Capture the cell that displays the provided text and extract its [X, Y] central coordinate. 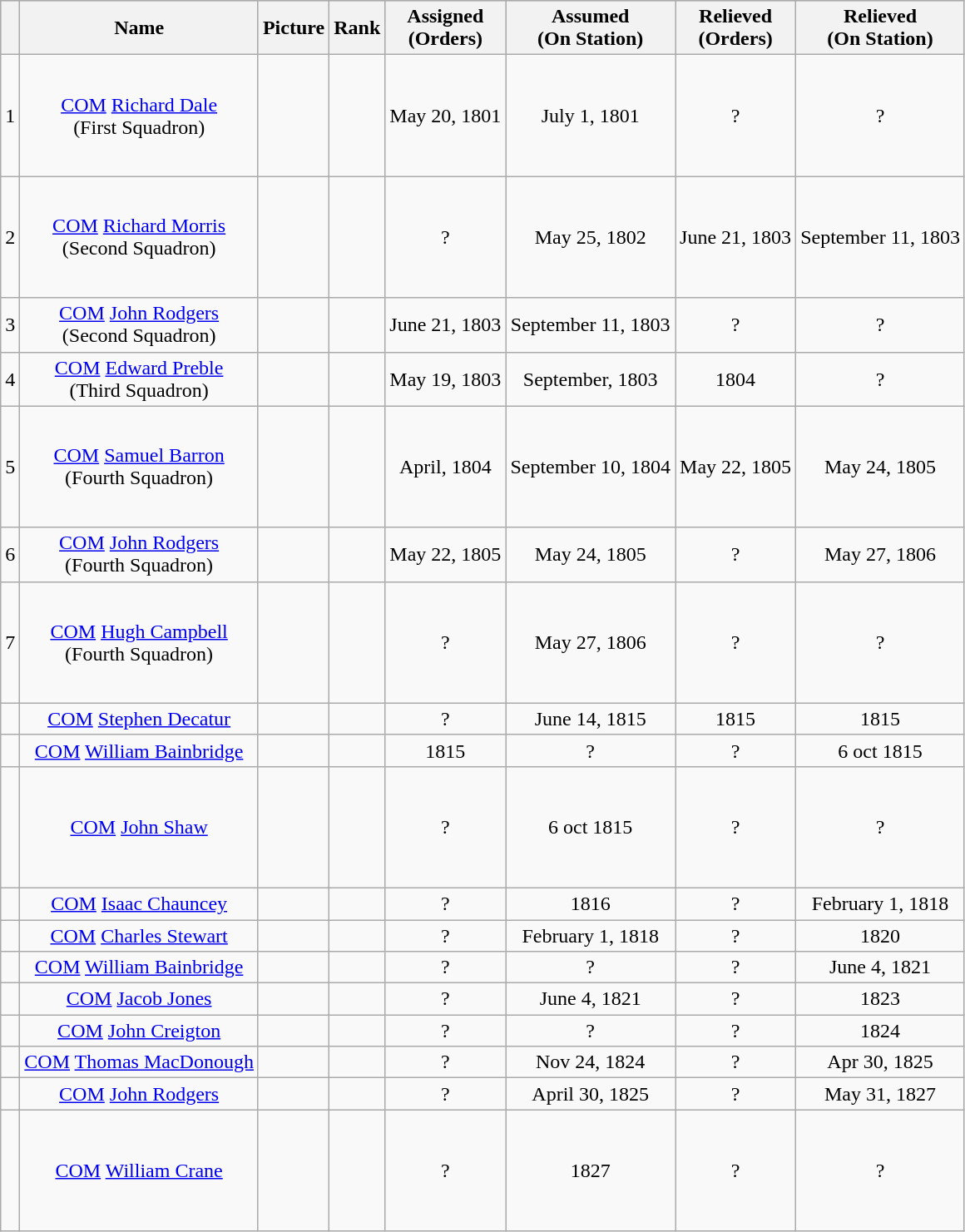
Assigned(Orders) [446, 28]
COM John Shaw [140, 827]
Nov 24, 1824 [591, 1062]
April 30, 1825 [591, 1094]
June 14, 1815 [591, 719]
3 [10, 324]
May 20, 1801 [446, 116]
6 [10, 554]
COM William Crane [140, 1170]
1827 [591, 1170]
April, 1804 [446, 467]
Relieved(Orders) [735, 28]
Rank [358, 28]
COM Edward Preble (Third Squadron) [140, 379]
COM Thomas MacDonough [140, 1062]
2 [10, 237]
Relieved(On Station) [880, 28]
Name [140, 28]
COM John Rodgers [140, 1094]
4 [10, 379]
COM Jacob Jones [140, 999]
COM Charles Stewart [140, 936]
May 31, 1827 [880, 1094]
May 25, 1802 [591, 237]
COM Richard Dale (First Squadron) [140, 116]
COM Stephen Decatur [140, 719]
5 [10, 467]
1804 [735, 379]
Assumed(On Station) [591, 28]
COM Samuel Barron (Fourth Squadron) [140, 467]
1 [10, 116]
1820 [880, 936]
Picture [293, 28]
7 [10, 642]
September 10, 1804 [591, 467]
1816 [591, 903]
1823 [880, 999]
COM Isaac Chauncey [140, 903]
COM John Creigton [140, 1031]
COM Hugh Campbell (Fourth Squadron) [140, 642]
September, 1803 [591, 379]
COM Richard Morris (Second Squadron) [140, 237]
July 1, 1801 [591, 116]
May 19, 1803 [446, 379]
COM John Rodgers (Fourth Squadron) [140, 554]
COM John Rodgers (Second Squadron) [140, 324]
Apr 30, 1825 [880, 1062]
1824 [880, 1031]
